Identify which cell holds the provided text, then report its (X, Y) central coordinate. 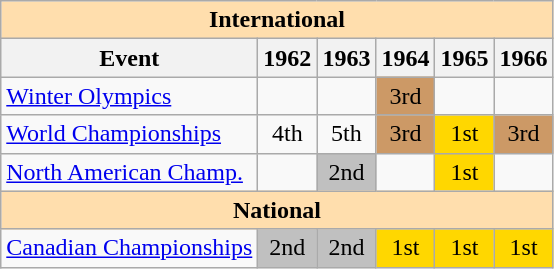
1963 (346, 58)
4th (288, 134)
1965 (464, 58)
Event (130, 58)
World Championships (130, 134)
1966 (524, 58)
North American Champ. (130, 172)
International (277, 20)
1964 (406, 58)
National (277, 210)
1962 (288, 58)
5th (346, 134)
Winter Olympics (130, 96)
Canadian Championships (130, 248)
